Find where the given text appears and provide that cell's center as (X, Y) coordinate. 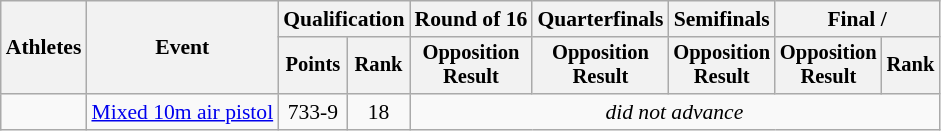
Athletes (44, 48)
Event (182, 48)
Mixed 10m air pistol (182, 112)
Qualification (344, 19)
Semifinals (722, 19)
did not advance (675, 112)
Quarterfinals (600, 19)
Final / (857, 19)
Round of 16 (472, 19)
18 (379, 112)
733-9 (312, 112)
Points (312, 66)
